Capture the cell that displays the provided text and extract its [X, Y] central coordinate. 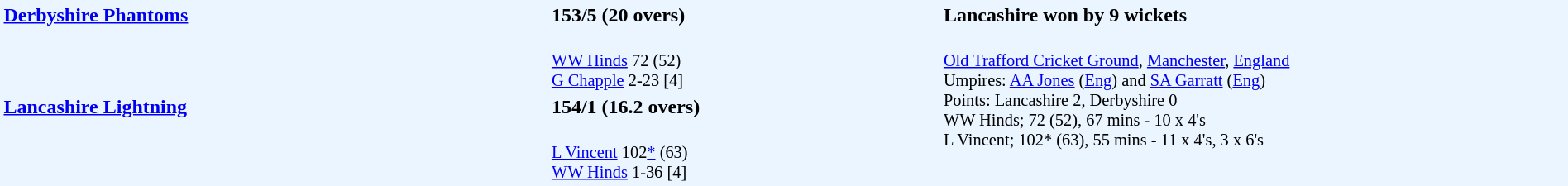
WW Hinds 72 (52) G Chapple 2-23 [4] [744, 61]
154/1 (16.2 overs) [744, 107]
Lancashire Lightning [275, 139]
Derbyshire Phantoms [275, 47]
153/5 (20 overs) [744, 15]
L Vincent 102* (63) WW Hinds 1-36 [4] [744, 152]
Lancashire won by 9 wickets [1254, 15]
